Extract the (x, y) coordinate from the center of the cell holding the provided text.  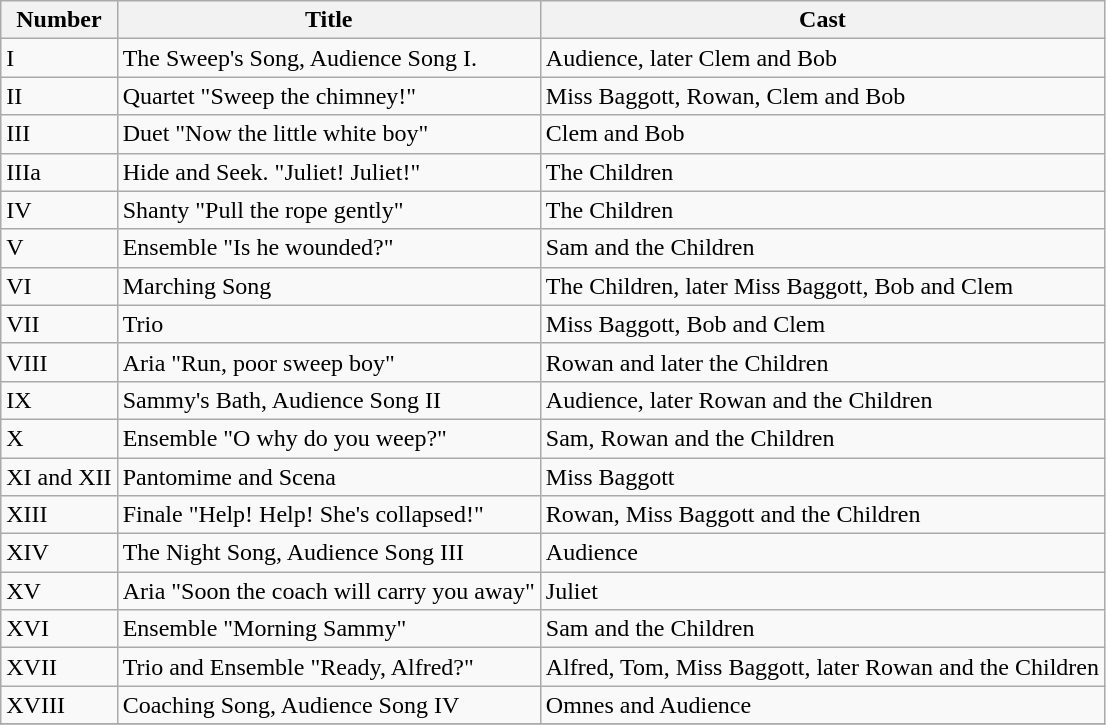
Clem and Bob (822, 134)
III (59, 134)
Rowan and later the Children (822, 362)
Shanty "Pull the rope gently" (328, 210)
Omnes and Audience (822, 705)
XVII (59, 667)
XVI (59, 629)
XV (59, 591)
XIV (59, 553)
Aria "Run, poor sweep boy" (328, 362)
Duet "Now the little white boy" (328, 134)
The Sweep's Song, Audience Song I. (328, 58)
The Children, later Miss Baggott, Bob and Clem (822, 286)
Trio (328, 324)
Sam, Rowan and the Children (822, 438)
Miss Baggott, Bob and Clem (822, 324)
The Night Song, Audience Song III (328, 553)
Ensemble "O why do you weep?" (328, 438)
V (59, 248)
Cast (822, 20)
Number (59, 20)
VII (59, 324)
Ensemble "Is he wounded?" (328, 248)
Miss Baggott (822, 477)
Audience, later Rowan and the Children (822, 400)
Marching Song (328, 286)
Aria "Soon the coach will carry you away" (328, 591)
XI and XII (59, 477)
Alfred, Tom, Miss Baggott, later Rowan and the Children (822, 667)
Rowan, Miss Baggott and the Children (822, 515)
Pantomime and Scena (328, 477)
Quartet "Sweep the chimney!" (328, 96)
Hide and Seek. "Juliet! Juliet!" (328, 172)
IX (59, 400)
VIII (59, 362)
Coaching Song, Audience Song IV (328, 705)
Audience (822, 553)
Trio and Ensemble "Ready, Alfred?" (328, 667)
VI (59, 286)
Audience, later Clem and Bob (822, 58)
IV (59, 210)
Finale "Help! Help! She's collapsed!" (328, 515)
Juliet (822, 591)
XIII (59, 515)
Miss Baggott, Rowan, Clem and Bob (822, 96)
XVIII (59, 705)
IIIa (59, 172)
X (59, 438)
Sammy's Bath, Audience Song II (328, 400)
II (59, 96)
I (59, 58)
Ensemble "Morning Sammy" (328, 629)
Title (328, 20)
